Pinpoint the cell where the given text exists, returning its [x, y] midpoint coordinate. 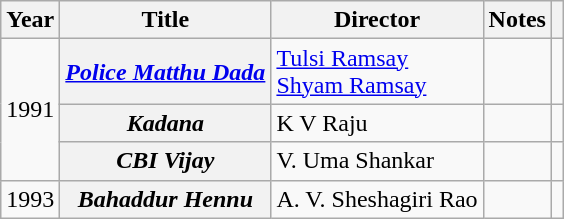
Police Matthu Dada [166, 72]
CBI Vijay [166, 161]
Bahaddur Hennu [166, 199]
1993 [30, 199]
Year [30, 20]
Notes [517, 20]
Title [166, 20]
V. Uma Shankar [377, 161]
Kadana [166, 123]
K V Raju [377, 123]
1991 [30, 110]
A. V. Sheshagiri Rao [377, 199]
Tulsi RamsayShyam Ramsay [377, 72]
Director [377, 20]
